Search for the cell housing the specified text and yield its [X, Y] center coordinate. 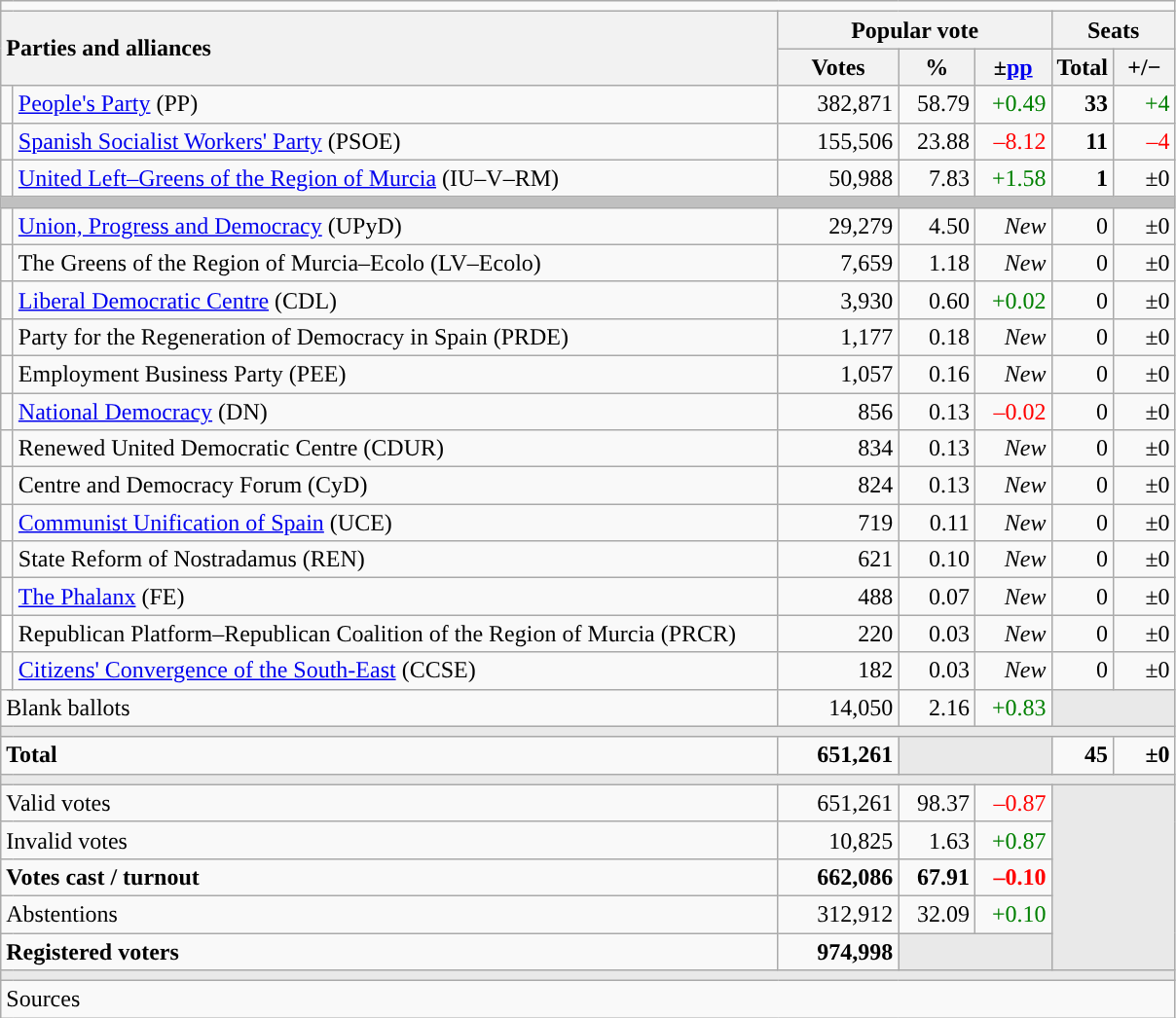
10,825 [838, 840]
0.60 [937, 300]
23.88 [937, 141]
Votes [838, 67]
Citizens' Convergence of the South-East (CCSE) [395, 671]
State Reform of Nostradamus (REN) [395, 560]
312,912 [838, 914]
Party for the Regeneration of Democracy in Spain (PRDE) [395, 337]
974,998 [838, 951]
7.83 [937, 178]
824 [838, 486]
2.16 [937, 708]
Valid votes [389, 803]
Employment Business Party (PEE) [395, 374]
14,050 [838, 708]
7,659 [838, 263]
+1.58 [1012, 178]
29,279 [838, 226]
Communist Unification of Spain (UCE) [395, 523]
0.11 [937, 523]
488 [838, 597]
662,086 [838, 877]
Votes cast / turnout [389, 877]
1 [1083, 178]
People's Party (PP) [395, 104]
–8.12 [1012, 141]
% [937, 67]
+0.87 [1012, 840]
Union, Progress and Democracy (UPyD) [395, 226]
220 [838, 634]
Popular vote [915, 30]
45 [1083, 755]
The Greens of the Region of Murcia–Ecolo (LV–Ecolo) [395, 263]
+0.10 [1012, 914]
3,930 [838, 300]
Blank ballots [389, 708]
856 [838, 412]
Liberal Democratic Centre (CDL) [395, 300]
155,506 [838, 141]
Abstentions [389, 914]
1,177 [838, 337]
1.63 [937, 840]
719 [838, 523]
–4 [1145, 141]
0.16 [937, 374]
98.37 [937, 803]
0.10 [937, 560]
11 [1083, 141]
Invalid votes [389, 840]
834 [838, 449]
0.18 [937, 337]
±pp [1012, 67]
+0.02 [1012, 300]
Renewed United Democratic Centre (CDUR) [395, 449]
382,871 [838, 104]
–0.10 [1012, 877]
Spanish Socialist Workers' Party (PSOE) [395, 141]
58.79 [937, 104]
The Phalanx (FE) [395, 597]
33 [1083, 104]
1.18 [937, 263]
+/− [1145, 67]
4.50 [937, 226]
Republican Platform–Republican Coalition of the Region of Murcia (PRCR) [395, 634]
621 [838, 560]
Parties and alliances [389, 49]
+4 [1145, 104]
182 [838, 671]
+0.83 [1012, 708]
67.91 [937, 877]
–0.87 [1012, 803]
United Left–Greens of the Region of Murcia (IU–V–RM) [395, 178]
Sources [588, 1000]
Centre and Democracy Forum (CyD) [395, 486]
1,057 [838, 374]
32.09 [937, 914]
0.07 [937, 597]
Registered voters [389, 951]
Seats [1114, 30]
National Democracy (DN) [395, 412]
50,988 [838, 178]
+0.49 [1012, 104]
–0.02 [1012, 412]
